Locate the cell with the specified text and output its (X, Y) center coordinate. 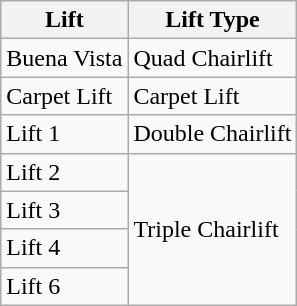
Lift 4 (64, 248)
Lift (64, 20)
Lift Type (212, 20)
Lift 1 (64, 134)
Double Chairlift (212, 134)
Quad Chairlift (212, 58)
Lift 3 (64, 210)
Triple Chairlift (212, 229)
Lift 2 (64, 172)
Lift 6 (64, 286)
Buena Vista (64, 58)
